Pinpoint the cell where the given text exists, returning its (x, y) midpoint coordinate. 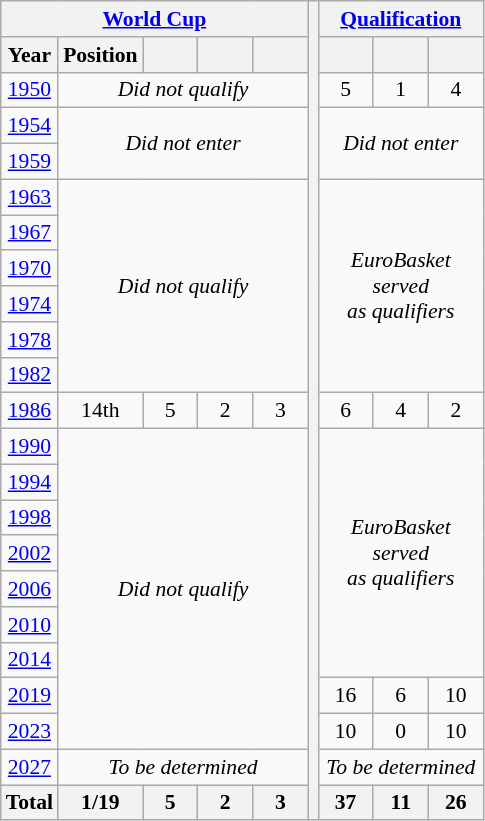
0 (400, 732)
1 (400, 90)
1994 (30, 482)
1986 (30, 411)
1974 (30, 304)
1/19 (100, 803)
1954 (30, 126)
2023 (30, 732)
Year (30, 55)
World Cup (154, 19)
2014 (30, 660)
2002 (30, 554)
1970 (30, 269)
2010 (30, 625)
11 (400, 803)
1963 (30, 197)
16 (346, 696)
2027 (30, 767)
1950 (30, 90)
1967 (30, 233)
2006 (30, 589)
1978 (30, 340)
14th (100, 411)
Total (30, 803)
1998 (30, 518)
37 (346, 803)
1959 (30, 162)
1990 (30, 447)
2019 (30, 696)
1982 (30, 375)
Qualification (400, 19)
26 (456, 803)
Position (100, 55)
